Locate the cell with the specified text and output its (X, Y) center coordinate. 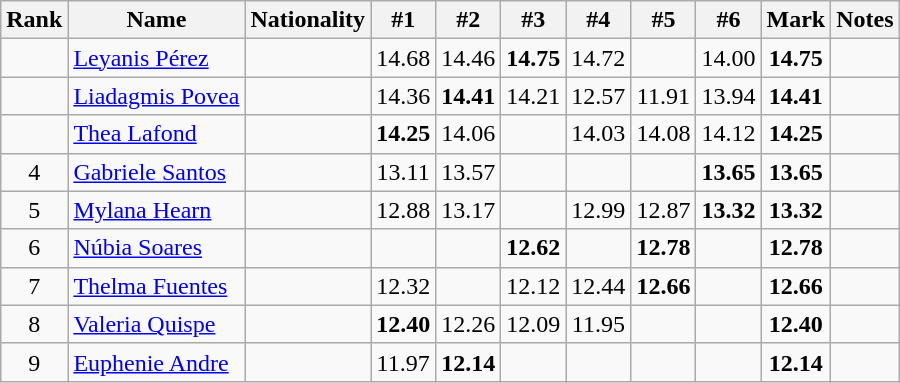
Thelma Fuentes (156, 286)
14.21 (534, 96)
#6 (728, 20)
Mark (796, 20)
8 (34, 324)
12.99 (598, 210)
Valeria Quispe (156, 324)
Euphenie Andre (156, 362)
12.32 (404, 286)
Leyanis Pérez (156, 58)
11.91 (664, 96)
13.57 (468, 172)
14.46 (468, 58)
Liadagmis Povea (156, 96)
14.00 (728, 58)
11.95 (598, 324)
#2 (468, 20)
6 (34, 248)
Mylana Hearn (156, 210)
12.44 (598, 286)
Name (156, 20)
#1 (404, 20)
14.36 (404, 96)
Gabriele Santos (156, 172)
12.26 (468, 324)
#3 (534, 20)
12.09 (534, 324)
4 (34, 172)
Núbia Soares (156, 248)
13.11 (404, 172)
Nationality (308, 20)
7 (34, 286)
14.06 (468, 134)
12.12 (534, 286)
Rank (34, 20)
#4 (598, 20)
14.12 (728, 134)
13.17 (468, 210)
12.62 (534, 248)
5 (34, 210)
14.72 (598, 58)
14.08 (664, 134)
12.88 (404, 210)
Thea Lafond (156, 134)
14.68 (404, 58)
12.57 (598, 96)
Notes (865, 20)
9 (34, 362)
#5 (664, 20)
14.03 (598, 134)
12.87 (664, 210)
11.97 (404, 362)
13.94 (728, 96)
